Return the [X, Y] coordinate for the center point of the cell that contains the specified text.  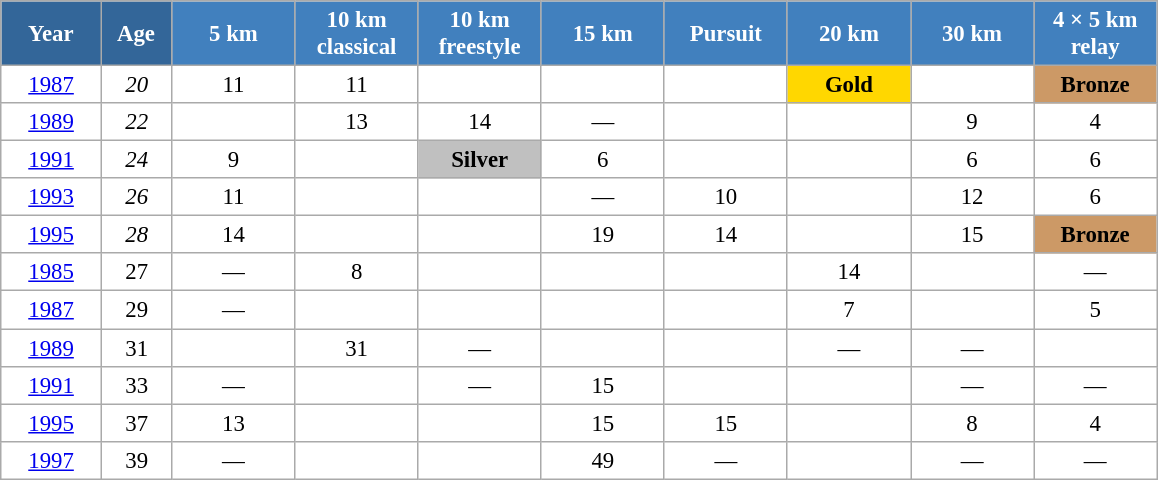
Gold [848, 85]
5 [1096, 310]
19 [602, 235]
10 km freestyle [480, 34]
26 [136, 197]
20 km [848, 34]
28 [136, 235]
10 km classical [356, 34]
1997 [52, 460]
1993 [52, 197]
Silver [480, 160]
15 km [602, 34]
7 [848, 310]
4 × 5 km relay [1096, 34]
Pursuit [726, 34]
37 [136, 423]
39 [136, 460]
5 km [234, 34]
20 [136, 85]
Year [52, 34]
22 [136, 122]
Age [136, 34]
33 [136, 385]
10 [726, 197]
24 [136, 160]
30 km [972, 34]
27 [136, 273]
12 [972, 197]
29 [136, 310]
49 [602, 460]
1985 [52, 273]
